Find where the given text appears and provide that cell's center as [x, y] coordinate. 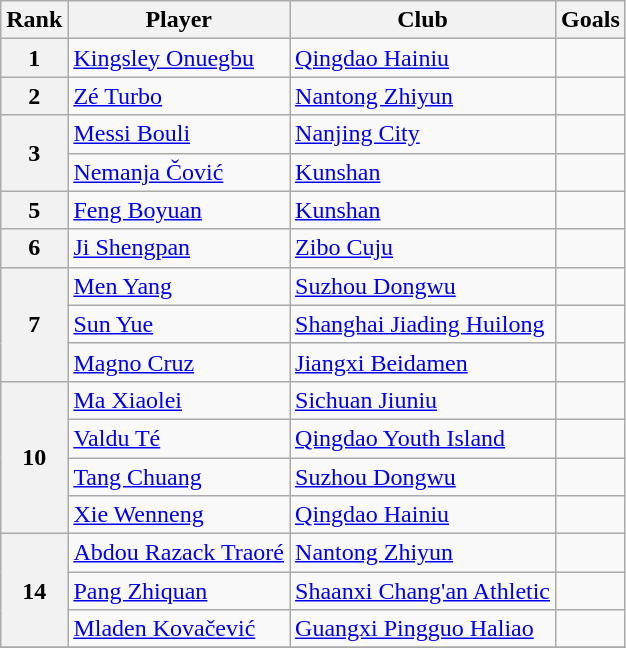
Zibo Cuju [423, 248]
Tang Chuang [179, 477]
Mladen Kovačević [179, 629]
2 [34, 96]
14 [34, 591]
Messi Bouli [179, 134]
Valdu Té [179, 438]
Shanghai Jiading Huilong [423, 324]
Qingdao Youth Island [423, 438]
Jiangxi Beidamen [423, 362]
7 [34, 324]
Shaanxi Chang'an Athletic [423, 591]
Pang Zhiquan [179, 591]
Goals [591, 20]
Sun Yue [179, 324]
Nanjing City [423, 134]
6 [34, 248]
Ma Xiaolei [179, 400]
Guangxi Pingguo Haliao [423, 629]
Club [423, 20]
Sichuan Jiuniu [423, 400]
10 [34, 457]
Abdou Razack Traoré [179, 553]
Men Yang [179, 286]
Xie Wenneng [179, 515]
5 [34, 210]
Zé Turbo [179, 96]
Player [179, 20]
Nemanja Čović [179, 172]
Kingsley Onuegbu [179, 58]
3 [34, 153]
Feng Boyuan [179, 210]
1 [34, 58]
Magno Cruz [179, 362]
Ji Shengpan [179, 248]
Rank [34, 20]
